Scan for the cell matching the given text and deliver its (X, Y) coordinate at center. 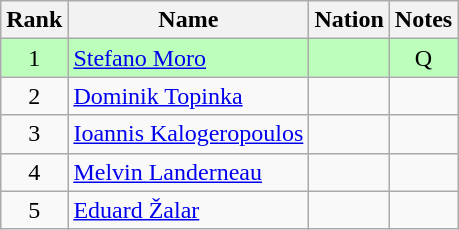
Eduard Žalar (188, 210)
4 (34, 172)
Melvin Landerneau (188, 172)
Notes (423, 20)
Dominik Topinka (188, 96)
Ioannis Kalogeropoulos (188, 134)
2 (34, 96)
Q (423, 58)
Rank (34, 20)
5 (34, 210)
Stefano Moro (188, 58)
Name (188, 20)
Nation (349, 20)
3 (34, 134)
1 (34, 58)
